Determine the (X, Y) coordinate at the center of the cell enclosing the given text.  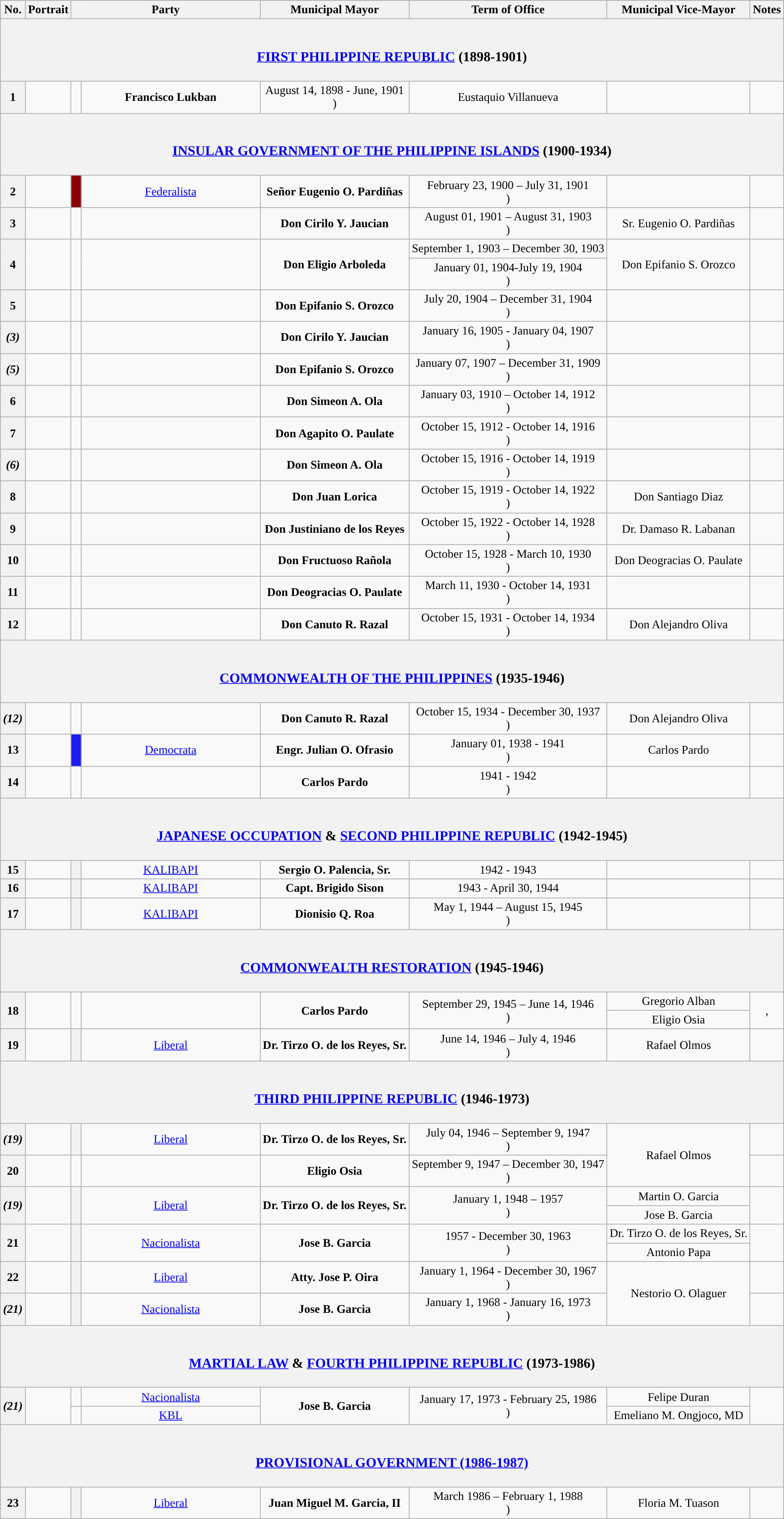
Nestorio O. Olaguer (678, 1293)
4 (13, 264)
Sergio O. Palencia, Sr. (335, 870)
COMMONWEALTH RESTORATION (1945-1946) (392, 961)
Engr. Julian O. Ofrasio (335, 750)
January 1, 1948 – 1957 ) (508, 1206)
18 (13, 1010)
14 (13, 783)
February 23, 1900 – July 31, 1901 ) (508, 191)
21 (13, 1243)
Don Santiago Diaz (678, 497)
17 (13, 914)
10 (13, 560)
January 01, 1938 - 1941 ) (508, 750)
Emeliano M. Ongjoco, MD (678, 1415)
Portrait (48, 10)
1941 - 1942 ) (508, 783)
MARTIAL LAW & FOURTH PHILIPPINE REPUBLIC (1973-1986) (392, 1356)
(6) (13, 465)
13 (13, 750)
3 (13, 223)
1943 - April 30, 1944 (508, 888)
19 (13, 1045)
October 15, 1934 - December 30, 1937 ) (508, 718)
March 11, 1930 - October 14, 1931 ) (508, 593)
Juan Miguel M. Garcia, II (335, 1503)
Don Agapito O. Paulate (335, 433)
20 (13, 1171)
Martin O. Garcia (678, 1196)
(12) (13, 718)
Sr. Eugenio O. Pardiñas (678, 223)
October 15, 1931 - October 14, 1934 ) (508, 624)
October 15, 1912 - October 14, 1916 ) (508, 433)
Democrata (171, 750)
Dr. Damaso R. Labanan (678, 529)
September 9, 1947 – December 30, 1947 ) (508, 1171)
Atty. Jose P. Oira (335, 1277)
Francisco Lukban (171, 97)
PROVISIONAL GOVERNMENT (1986-1987) (392, 1456)
11 (13, 593)
Eustaquio Villanueva (508, 97)
Floria M. Tuason (678, 1503)
Term of Office (508, 10)
Don Fructuoso Rañola (335, 560)
6 (13, 402)
INSULAR GOVERNMENT OF THE PHILIPPINE ISLANDS (1900-1934) (392, 144)
Señor Eugenio O. Pardiñas (335, 191)
September 1, 1903 – December 30, 1903 (508, 248)
June 14, 1946 – July 4, 1946 ) (508, 1045)
July 04, 1946 – September 9, 1947 ) (508, 1139)
FIRST PHILIPPINE REPUBLIC (1898-1901) (392, 50)
7 (13, 433)
(3) (13, 338)
January 01, 1904-July 19, 1904 ) (508, 273)
, (767, 1010)
August 14, 1898 - June, 1901 ) (335, 97)
January 03, 1910 – October 14, 1912 ) (508, 402)
1957 - December 30, 1963 ) (508, 1243)
COMMONWEALTH OF THE PHILIPPINES (1935-1946) (392, 671)
12 (13, 624)
October 15, 1916 - October 14, 1919 ) (508, 465)
5 (13, 306)
Don Eligio Arboleda (335, 264)
Felipe Duran (678, 1397)
22 (13, 1277)
May 1, 1944 – August 15, 1945 ) (508, 914)
Capt. Brigido Sison (335, 888)
January 07, 1907 – December 31, 1909 ) (508, 369)
October 15, 1928 - March 10, 1930 ) (508, 560)
Municipal Mayor (335, 10)
15 (13, 870)
Federalista (171, 191)
1 (13, 97)
23 (13, 1503)
16 (13, 888)
JAPANESE OCCUPATION & SECOND PHILIPPINE REPUBLIC (1942-1945) (392, 830)
2 (13, 191)
January 1, 1964 - December 30, 1967 ) (508, 1277)
Party (165, 10)
Dionisio Q. Roa (335, 914)
September 29, 1945 – June 14, 1946 ) (508, 1010)
Municipal Vice-Mayor (678, 10)
No. (13, 10)
KBL (171, 1415)
January 16, 1905 - January 04, 1907 ) (508, 338)
1942 - 1943 (508, 870)
October 15, 1919 - October 14, 1922 ) (508, 497)
Don Juan Lorica (335, 497)
Antonio Papa (678, 1252)
January 17, 1973 - February 25, 1986 ) (508, 1406)
Notes (767, 10)
Don Justiniano de los Reyes (335, 529)
9 (13, 529)
January 1, 1968 - January 16, 1973 ) (508, 1309)
October 15, 1922 - October 14, 1928 ) (508, 529)
March 1986 – February 1, 1988 ) (508, 1503)
August 01, 1901 – August 31, 1903 ) (508, 223)
(5) (13, 369)
July 20, 1904 – December 31, 1904 ) (508, 306)
Gregorio Alban (678, 1001)
8 (13, 497)
THIRD PHILIPPINE REPUBLIC (1946-1973) (392, 1092)
